Return the [x, y] coordinate for the center point of the cell that contains the specified text.  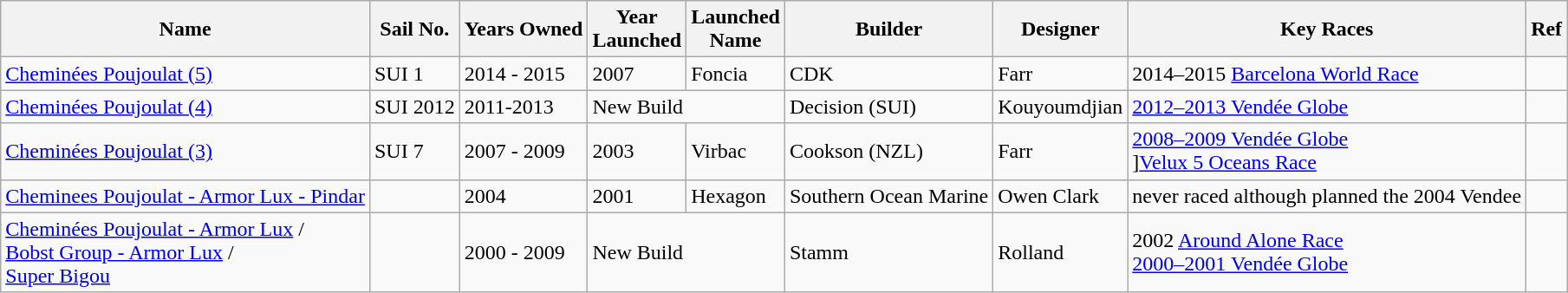
Stamm [888, 252]
2003 [637, 151]
Rolland [1061, 252]
2001 [637, 196]
SUI 1 [414, 74]
2007 - 2009 [524, 151]
Hexagon [736, 196]
Cheminees Poujoulat - Armor Lux - Pindar [185, 196]
Virbac [736, 151]
Owen Clark [1061, 196]
2000 - 2009 [524, 252]
2002 Around Alone Race2000–2001 Vendée Globe [1327, 252]
Name [185, 29]
2012–2013 Vendée Globe [1327, 107]
Cheminées Poujoulat (3) [185, 151]
SUI 2012 [414, 107]
Decision (SUI) [888, 107]
Builder [888, 29]
Ref [1546, 29]
2007 [637, 74]
SUI 7 [414, 151]
Foncia [736, 74]
2011-2013 [524, 107]
Cheminées Poujoulat (4) [185, 107]
Designer [1061, 29]
2004 [524, 196]
CDK [888, 74]
LaunchedName [736, 29]
Kouyoumdjian [1061, 107]
YearLaunched [637, 29]
Key Races [1327, 29]
2014 - 2015 [524, 74]
Southern Ocean Marine [888, 196]
Cheminées Poujoulat - Armor Lux /Bobst Group - Armor Lux /Super Bigou [185, 252]
Years Owned [524, 29]
2008–2009 Vendée Globe]Velux 5 Oceans Race [1327, 151]
Cookson (NZL) [888, 151]
never raced although planned the 2004 Vendee [1327, 196]
Sail No. [414, 29]
2014–2015 Barcelona World Race [1327, 74]
Cheminées Poujoulat (5) [185, 74]
